Locate the cell with the specified text and output its [x, y] center coordinate. 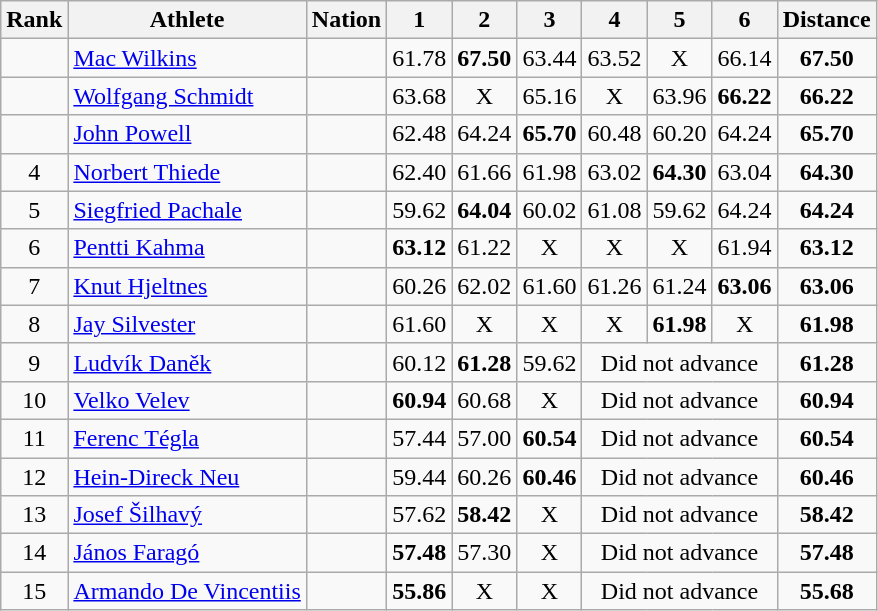
63.44 [550, 58]
Pentti Kahma [187, 248]
61.26 [614, 286]
12 [34, 477]
61.08 [614, 210]
62.40 [420, 172]
9 [34, 362]
János Faragó [187, 553]
Siegfried Pachale [187, 210]
57.62 [420, 515]
13 [34, 515]
John Powell [187, 134]
7 [34, 286]
Jay Silvester [187, 324]
Norbert Thiede [187, 172]
57.44 [420, 438]
Hein-Direck Neu [187, 477]
62.48 [420, 134]
57.30 [484, 553]
15 [34, 591]
66.14 [744, 58]
63.02 [614, 172]
61.78 [420, 58]
63.96 [680, 96]
Distance [826, 20]
62.02 [484, 286]
57.00 [484, 438]
2 [484, 20]
Velko Velev [187, 400]
Wolfgang Schmidt [187, 96]
3 [550, 20]
60.20 [680, 134]
Rank [34, 20]
Josef Šilhavý [187, 515]
64.04 [484, 210]
60.48 [614, 134]
65.16 [550, 96]
Knut Hjeltnes [187, 286]
Armando De Vincentiis [187, 591]
59.44 [420, 477]
61.66 [484, 172]
55.68 [826, 591]
63.68 [420, 96]
61.22 [484, 248]
Ludvík Daněk [187, 362]
Ferenc Tégla [187, 438]
Athlete [187, 20]
55.86 [420, 591]
63.04 [744, 172]
60.02 [550, 210]
Nation [346, 20]
8 [34, 324]
61.94 [744, 248]
11 [34, 438]
Mac Wilkins [187, 58]
10 [34, 400]
14 [34, 553]
61.24 [680, 286]
60.68 [484, 400]
1 [420, 20]
63.52 [614, 58]
60.12 [420, 362]
